Detect which cell encompasses the target text, then output its (x, y) center coordinate. 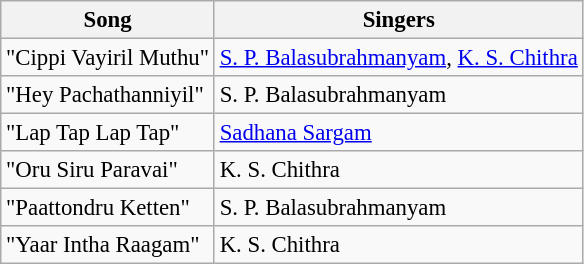
"Hey Pachathanniyil" (108, 95)
"Yaar Intha Raagam" (108, 245)
"Paattondru Ketten" (108, 208)
Sadhana Sargam (398, 133)
S. P. Balasubrahmanyam, K. S. Chithra (398, 58)
Singers (398, 20)
Song (108, 20)
"Oru Siru Paravai" (108, 170)
"Cippi Vayiril Muthu" (108, 58)
"Lap Tap Lap Tap" (108, 133)
